Identify which cell holds the provided text, then report its [x, y] central coordinate. 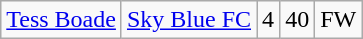
40 [298, 20]
Tess Boade [62, 20]
FW [338, 20]
4 [268, 20]
Sky Blue FC [188, 20]
